Find where the given text appears and provide that cell's center as [x, y] coordinate. 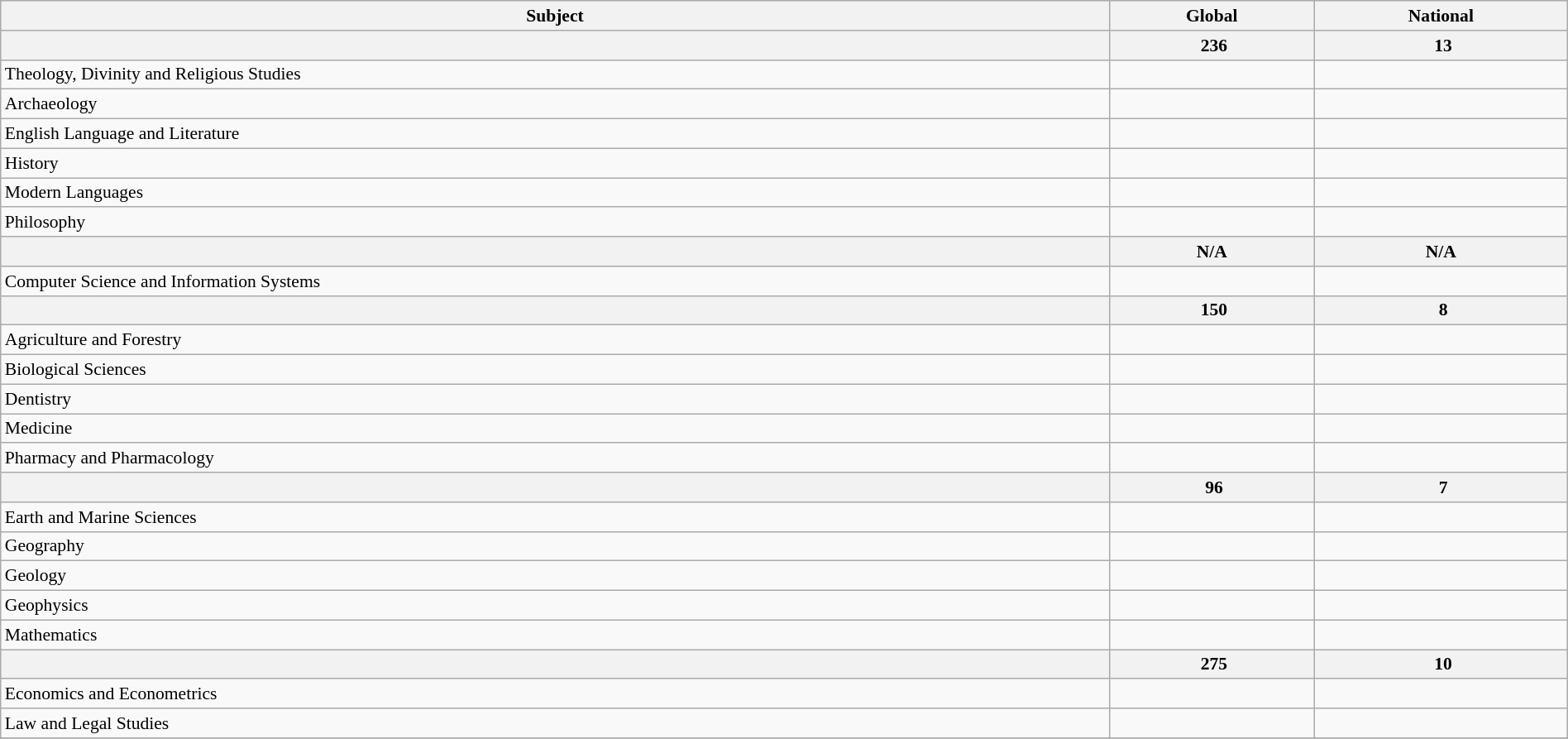
English Language and Literature [555, 134]
Dentistry [555, 399]
Law and Legal Studies [555, 723]
Modern Languages [555, 193]
Agriculture and Forestry [555, 340]
Geology [555, 576]
Archaeology [555, 104]
13 [1441, 46]
Earth and Marine Sciences [555, 517]
Medicine [555, 429]
Pharmacy and Pharmacology [555, 458]
Economics and Econometrics [555, 694]
Global [1212, 16]
Theology, Divinity and Religious Studies [555, 74]
National [1441, 16]
Biological Sciences [555, 370]
150 [1212, 310]
275 [1212, 665]
Computer Science and Information Systems [555, 281]
236 [1212, 46]
8 [1441, 310]
Geophysics [555, 606]
96 [1212, 487]
Geography [555, 546]
History [555, 163]
10 [1441, 665]
Subject [555, 16]
Philosophy [555, 223]
Mathematics [555, 635]
7 [1441, 487]
